From the cell containing the given text, extract its center point as [x, y] coordinate. 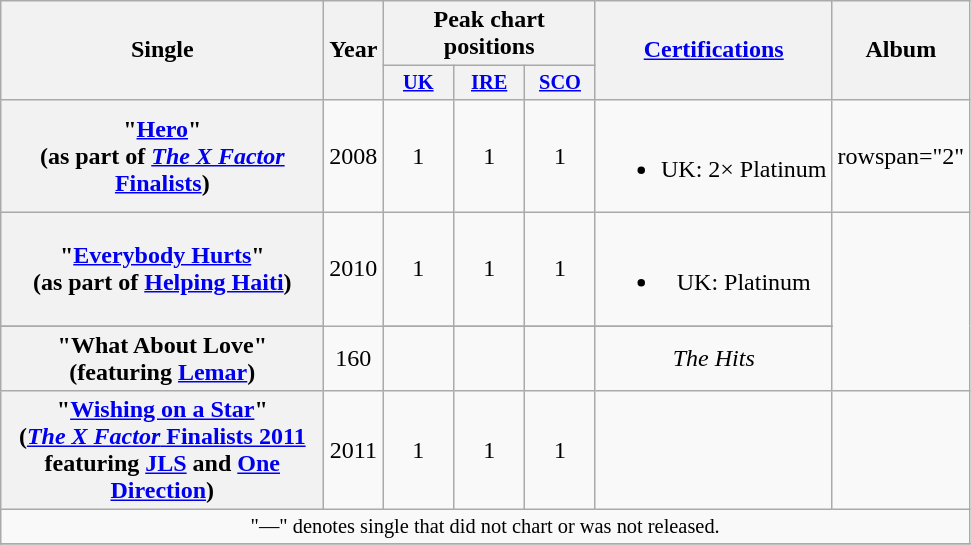
"—" denotes single that did not chart or was not released. [486, 527]
UK: Platinum [714, 270]
"Hero"(as part of The X Factor Finalists) [162, 156]
IRE [490, 83]
160 [354, 358]
Album [901, 50]
Year [354, 50]
UK [418, 83]
"Wishing on a Star"(The X Factor Finalists 2011 featuring JLS and One Direction) [162, 450]
Certifications [714, 50]
The Hits [714, 358]
UK: 2× Platinum [714, 156]
SCO [560, 83]
2011 [354, 450]
2008 [354, 156]
2010 [354, 270]
"What About Love"(featuring Lemar) [162, 358]
"Everybody Hurts"(as part of Helping Haiti) [162, 270]
Single [162, 50]
rowspan="2" [901, 156]
Peak chart positions [490, 34]
